Provide the (X, Y) coordinate of the cell's center where the given text is located.  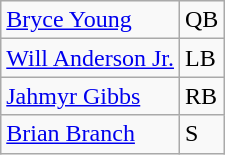
RB (202, 96)
Jahmyr Gibbs (90, 96)
Bryce Young (90, 20)
Will Anderson Jr. (90, 58)
S (202, 134)
QB (202, 20)
LB (202, 58)
Brian Branch (90, 134)
